Provide the (x, y) coordinate of the cell's center where the given text is located.  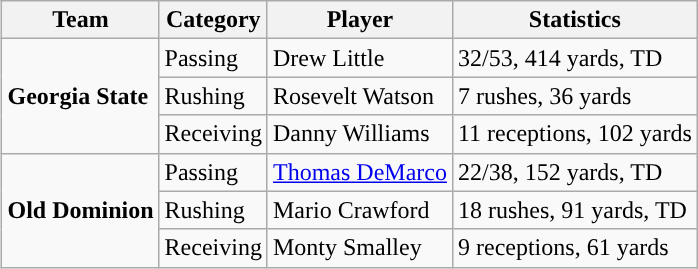
Drew Little (360, 58)
22/38, 152 yards, TD (574, 172)
Old Dominion (80, 210)
Georgia State (80, 96)
18 rushes, 91 yards, TD (574, 210)
7 rushes, 36 yards (574, 96)
Thomas DeMarco (360, 172)
Team (80, 20)
Danny Williams (360, 134)
11 receptions, 102 yards (574, 134)
Rosevelt Watson (360, 96)
Monty Smalley (360, 248)
Statistics (574, 20)
Mario Crawford (360, 210)
Player (360, 20)
32/53, 414 yards, TD (574, 58)
Category (213, 20)
9 receptions, 61 yards (574, 248)
